From the cell containing the given text, extract its center point as [X, Y] coordinate. 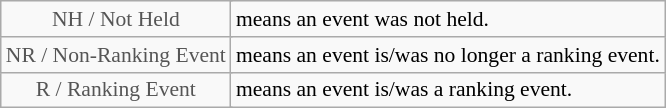
means an event is/was no longer a ranking event. [448, 55]
means an event is/was a ranking event. [448, 90]
NH / Not Held [116, 19]
R / Ranking Event [116, 90]
NR / Non-Ranking Event [116, 55]
means an event was not held. [448, 19]
